Output the [x, y] coordinate of the center of the cell containing the given text.  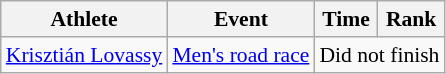
Did not finish [379, 55]
Men's road race [240, 55]
Athlete [84, 19]
Event [240, 19]
Krisztián Lovassy [84, 55]
Time [346, 19]
Rank [412, 19]
